Detect which cell encompasses the target text, then output its (x, y) center coordinate. 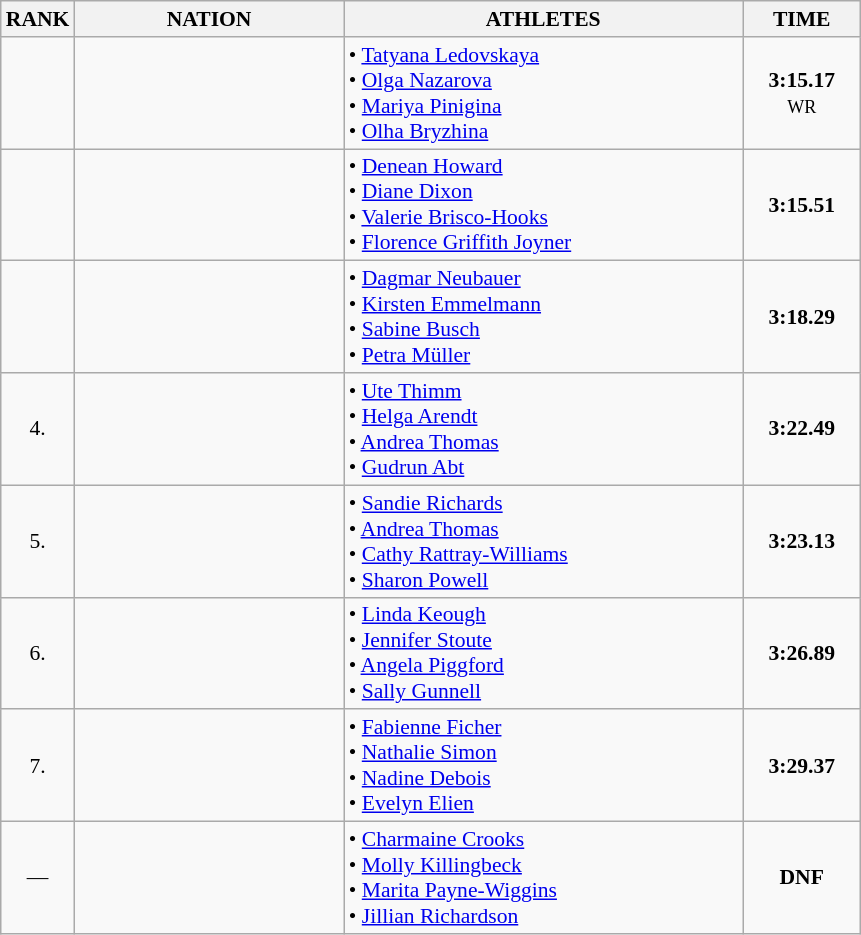
3:15.17 WR (802, 93)
DNF (802, 878)
7. (38, 766)
• Denean Howard• Diane Dixon• Valerie Brisco-Hooks• Florence Griffith Joyner (544, 205)
— (38, 878)
• Charmaine Crooks• Molly Killingbeck• Marita Payne-Wiggins• Jillian Richardson (544, 878)
3:23.13 (802, 541)
• Sandie Richards• Andrea Thomas• Cathy Rattray-Williams• Sharon Powell (544, 541)
• Fabienne Ficher• Nathalie Simon• Nadine Debois• Evelyn Elien (544, 766)
3:22.49 (802, 429)
3:15.51 (802, 205)
5. (38, 541)
4. (38, 429)
3:18.29 (802, 317)
6. (38, 653)
TIME (802, 19)
RANK (38, 19)
• Tatyana Ledovskaya• Olga Nazarova• Mariya Pinigina• Olha Bryzhina (544, 93)
• Ute Thimm• Helga Arendt• Andrea Thomas• Gudrun Abt (544, 429)
3:29.37 (802, 766)
3:26.89 (802, 653)
NATION (208, 19)
ATHLETES (544, 19)
• Dagmar Neubauer• Kirsten Emmelmann• Sabine Busch• Petra Müller (544, 317)
• Linda Keough• Jennifer Stoute• Angela Piggford• Sally Gunnell (544, 653)
